Extract the (x, y) coordinate from the center of the cell holding the provided text.  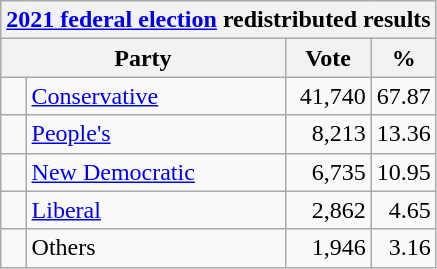
Liberal (156, 210)
41,740 (328, 96)
10.95 (404, 172)
6,735 (328, 172)
Others (156, 248)
People's (156, 134)
67.87 (404, 96)
Party (143, 58)
13.36 (404, 134)
Vote (328, 58)
2,862 (328, 210)
3.16 (404, 248)
% (404, 58)
1,946 (328, 248)
4.65 (404, 210)
Conservative (156, 96)
8,213 (328, 134)
2021 federal election redistributed results (218, 20)
New Democratic (156, 172)
